Provide the [X, Y] coordinate of the cell's center where the given text is located.  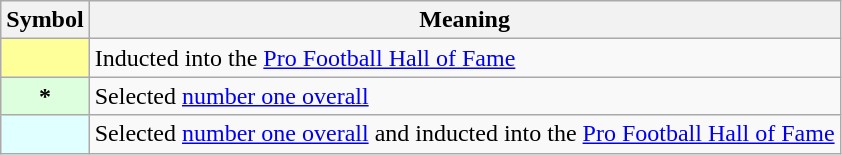
* [45, 96]
Symbol [45, 20]
Selected number one overall and inducted into the Pro Football Hall of Fame [464, 134]
Inducted into the Pro Football Hall of Fame [464, 58]
Meaning [464, 20]
Selected number one overall [464, 96]
